Return [X, Y] of the center of cell containing provided text 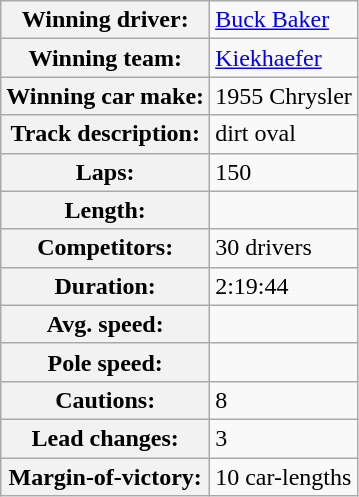
10 car-lengths [284, 477]
Length: [106, 210]
Lead changes: [106, 438]
Laps: [106, 172]
1955 Chrysler [284, 96]
Kiekhaefer [284, 58]
3 [284, 438]
Winning team: [106, 58]
Track description: [106, 134]
8 [284, 400]
dirt oval [284, 134]
Cautions: [106, 400]
Buck Baker [284, 20]
Margin-of-victory: [106, 477]
2:19:44 [284, 286]
Pole speed: [106, 362]
Duration: [106, 286]
Winning car make: [106, 96]
150 [284, 172]
Competitors: [106, 248]
Winning driver: [106, 20]
Avg. speed: [106, 324]
30 drivers [284, 248]
